Return [X, Y] of the center of cell containing provided text 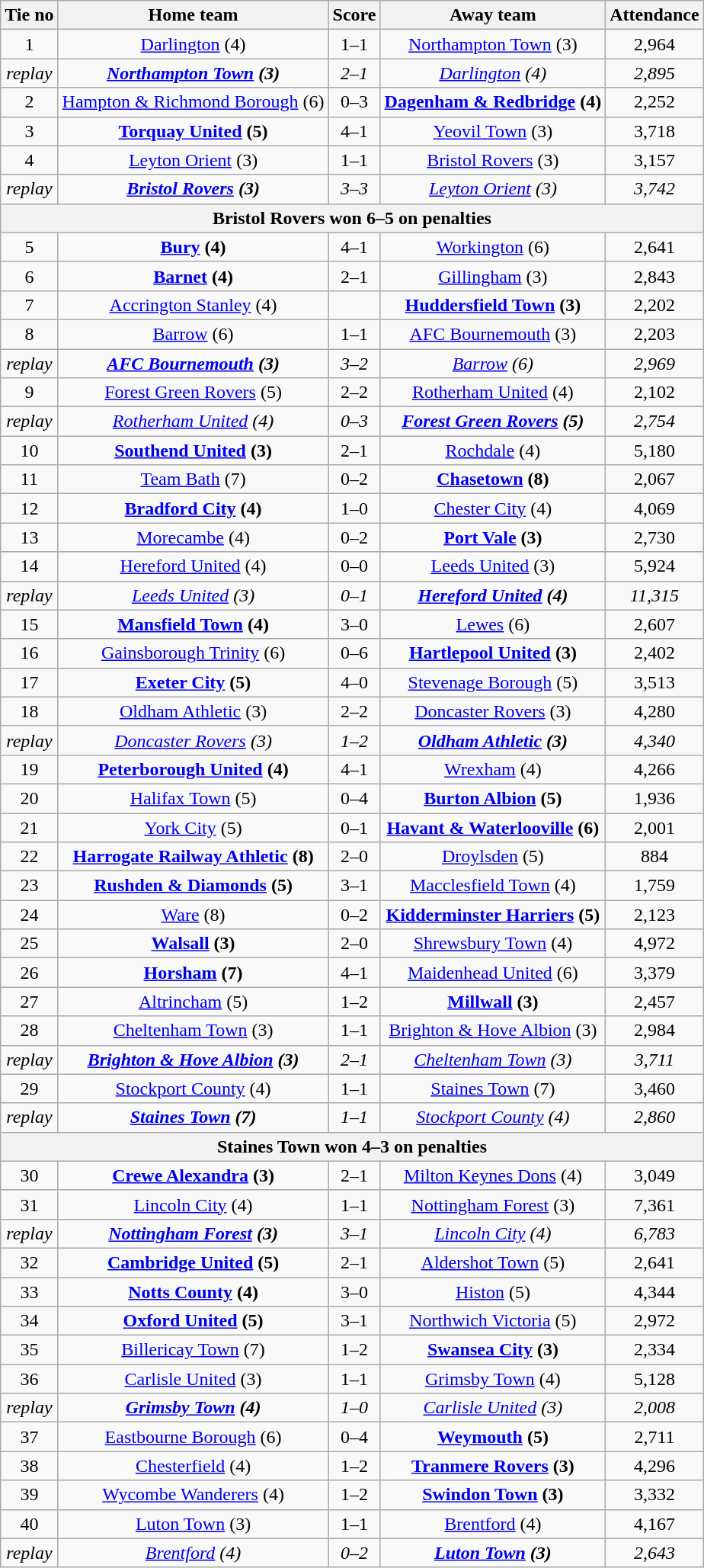
Huddersfield Town (3) [493, 305]
Shrewsbury Town (4) [493, 944]
Attendance [654, 15]
Team Bath (7) [194, 479]
2,402 [654, 653]
Swansea City (3) [493, 1350]
2,203 [654, 334]
Histon (5) [493, 1292]
Accrington Stanley (4) [194, 305]
2,102 [654, 393]
39 [29, 1495]
33 [29, 1292]
36 [29, 1379]
Billericay Town (7) [194, 1350]
Staines Town won 4–3 on penalties [352, 1146]
Mansfield Town (4) [194, 624]
Morecambe (4) [194, 537]
28 [29, 1031]
35 [29, 1350]
0–0 [354, 566]
29 [29, 1089]
4–0 [354, 682]
Gillingham (3) [493, 276]
2,860 [654, 1117]
3,157 [654, 160]
17 [29, 682]
Wrexham (4) [493, 769]
13 [29, 537]
Tranmere Rovers (3) [493, 1466]
Bury (4) [194, 247]
7 [29, 305]
10 [29, 451]
3,049 [654, 1175]
Swindon Town (3) [493, 1495]
5,924 [654, 566]
15 [29, 624]
2,252 [654, 102]
2,123 [654, 915]
3,379 [654, 973]
3,513 [654, 682]
Peterborough United (4) [194, 769]
2,067 [654, 479]
2,730 [654, 537]
4,069 [654, 508]
26 [29, 973]
20 [29, 798]
3–3 [354, 189]
34 [29, 1321]
2,754 [654, 422]
Droylsden (5) [493, 857]
2,843 [654, 276]
25 [29, 944]
884 [654, 857]
27 [29, 1002]
37 [29, 1437]
Chesterfield (4) [194, 1466]
2,334 [654, 1350]
1,936 [654, 798]
Maidenhead United (6) [493, 973]
2,711 [654, 1437]
1,759 [654, 886]
Chester City (4) [493, 508]
Eastbourne Borough (6) [194, 1437]
4,340 [654, 740]
18 [29, 711]
Northwich Victoria (5) [493, 1321]
3,742 [654, 189]
6,783 [654, 1233]
Notts County (4) [194, 1292]
4,266 [654, 769]
2,202 [654, 305]
4,280 [654, 711]
Away team [493, 15]
3–2 [354, 364]
3,711 [654, 1060]
Yeovil Town (3) [493, 131]
23 [29, 886]
21 [29, 827]
2 [29, 102]
Burton Albion (5) [493, 798]
12 [29, 508]
3,332 [654, 1495]
7,361 [654, 1204]
Score [354, 15]
Bradford City (4) [194, 508]
2,643 [654, 1553]
3 [29, 131]
2,457 [654, 1002]
5,128 [654, 1379]
14 [29, 566]
Halifax Town (5) [194, 798]
3,460 [654, 1089]
16 [29, 653]
Bristol Rovers won 6–5 on penalties [352, 218]
2,972 [654, 1321]
York City (5) [194, 827]
4,167 [654, 1524]
Barnet (4) [194, 276]
Tie no [29, 15]
4,344 [654, 1292]
Torquay United (5) [194, 131]
4,972 [654, 944]
Macclesfield Town (4) [493, 886]
40 [29, 1524]
Southend United (3) [194, 451]
22 [29, 857]
5,180 [654, 451]
Gainsborough Trinity (6) [194, 653]
5 [29, 247]
32 [29, 1262]
3,718 [654, 131]
9 [29, 393]
19 [29, 769]
Oxford United (5) [194, 1321]
Crewe Alexandra (3) [194, 1175]
31 [29, 1204]
Ware (8) [194, 915]
2,001 [654, 827]
Altrincham (5) [194, 1002]
Cambridge United (5) [194, 1262]
Havant & Waterlooville (6) [493, 827]
Horsham (7) [194, 973]
Hartlepool United (3) [493, 653]
Harrogate Railway Athletic (8) [194, 857]
30 [29, 1175]
1 [29, 44]
4,296 [654, 1466]
Rushden & Diamonds (5) [194, 886]
8 [29, 334]
Millwall (3) [493, 1002]
Chasetown (8) [493, 479]
2,008 [654, 1408]
11 [29, 479]
38 [29, 1466]
4 [29, 160]
24 [29, 915]
2,895 [654, 73]
2,964 [654, 44]
Kidderminster Harriers (5) [493, 915]
Weymouth (5) [493, 1437]
Walsall (3) [194, 944]
0–6 [354, 653]
Rochdale (4) [493, 451]
Hampton & Richmond Borough (6) [194, 102]
Exeter City (5) [194, 682]
Aldershot Town (5) [493, 1262]
Wycombe Wanderers (4) [194, 1495]
2,969 [654, 364]
2,607 [654, 624]
Port Vale (3) [493, 537]
11,315 [654, 595]
6 [29, 276]
Dagenham & Redbridge (4) [493, 102]
2,984 [654, 1031]
Stevenage Borough (5) [493, 682]
Home team [194, 15]
Lewes (6) [493, 624]
Milton Keynes Dons (4) [493, 1175]
Workington (6) [493, 247]
